Scan for the cell matching the given text and deliver its (x, y) coordinate at center. 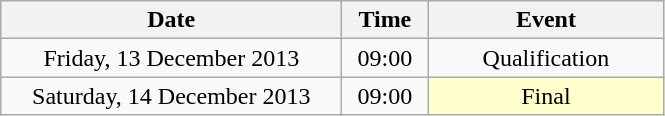
Qualification (546, 58)
Saturday, 14 December 2013 (172, 96)
Event (546, 20)
Final (546, 96)
Date (172, 20)
Time (385, 20)
Friday, 13 December 2013 (172, 58)
